Output the (X, Y) coordinate of the center of the cell containing the given text.  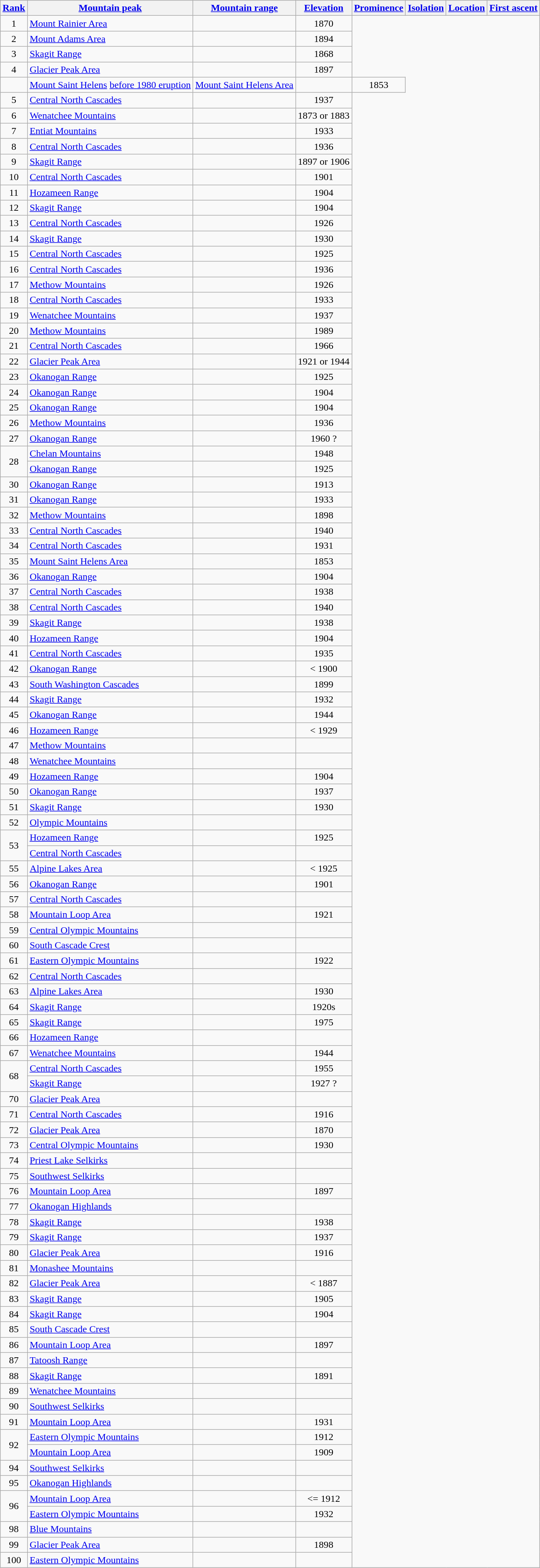
71 (14, 1114)
59 (14, 930)
1975 (324, 1022)
34 (14, 546)
88 (14, 1375)
< 1887 (324, 1283)
63 (14, 992)
< 1929 (324, 730)
87 (14, 1360)
56 (14, 884)
7 (14, 131)
27 (14, 438)
72 (14, 1130)
81 (14, 1268)
99 (14, 1545)
25 (14, 407)
4 (14, 69)
Prominence (379, 8)
1966 (324, 346)
1912 (324, 1437)
< 1900 (324, 669)
89 (14, 1391)
Location (467, 8)
24 (14, 392)
Rank (14, 8)
Blue Mountains (110, 1529)
1891 (324, 1375)
1920s (324, 1007)
55 (14, 868)
78 (14, 1222)
57 (14, 899)
100 (14, 1560)
68 (14, 1076)
64 (14, 1007)
80 (14, 1253)
77 (14, 1207)
42 (14, 669)
1873 or 1883 (324, 115)
66 (14, 1038)
39 (14, 623)
Mount Rainier Area (110, 23)
Chelan Mountains (110, 454)
First ascent (513, 8)
79 (14, 1237)
48 (14, 761)
94 (14, 1468)
98 (14, 1529)
3 (14, 54)
33 (14, 530)
38 (14, 607)
20 (14, 331)
43 (14, 684)
Olympic Mountains (110, 822)
22 (14, 361)
65 (14, 1022)
1948 (324, 454)
< 1925 (324, 868)
37 (14, 592)
Mountain peak (110, 8)
South Washington Cascades (110, 684)
26 (14, 423)
23 (14, 377)
96 (14, 1506)
30 (14, 484)
18 (14, 300)
90 (14, 1406)
73 (14, 1145)
28 (14, 461)
76 (14, 1191)
Mountain range (244, 8)
14 (14, 239)
53 (14, 845)
51 (14, 807)
1 (14, 23)
41 (14, 653)
1922 (324, 961)
1921 (324, 914)
92 (14, 1445)
84 (14, 1314)
91 (14, 1421)
Entiat Mountains (110, 131)
11 (14, 193)
45 (14, 715)
Priest Lake Selkirks (110, 1160)
1897 or 1906 (324, 161)
67 (14, 1053)
61 (14, 961)
31 (14, 500)
6 (14, 115)
1894 (324, 39)
40 (14, 638)
10 (14, 177)
60 (14, 945)
44 (14, 700)
5 (14, 100)
1955 (324, 1068)
1899 (324, 684)
21 (14, 346)
58 (14, 914)
1868 (324, 54)
19 (14, 315)
1905 (324, 1299)
1909 (324, 1453)
17 (14, 285)
52 (14, 822)
82 (14, 1283)
Monashee Mountains (110, 1268)
Mount Saint Helens before 1980 eruption (110, 85)
2 (14, 39)
1960 ? (324, 438)
15 (14, 254)
36 (14, 576)
74 (14, 1160)
35 (14, 561)
86 (14, 1345)
13 (14, 223)
75 (14, 1176)
1913 (324, 484)
Mount Adams Area (110, 39)
47 (14, 746)
49 (14, 776)
70 (14, 1099)
8 (14, 146)
32 (14, 515)
<= 1912 (324, 1499)
Isolation (426, 8)
62 (14, 976)
Elevation (324, 8)
1989 (324, 331)
85 (14, 1329)
9 (14, 161)
1935 (324, 653)
95 (14, 1483)
83 (14, 1299)
12 (14, 208)
1921 or 1944 (324, 361)
16 (14, 269)
1927 ? (324, 1084)
46 (14, 730)
Tatoosh Range (110, 1360)
50 (14, 792)
